Capture the cell that displays the provided text and extract its [x, y] central coordinate. 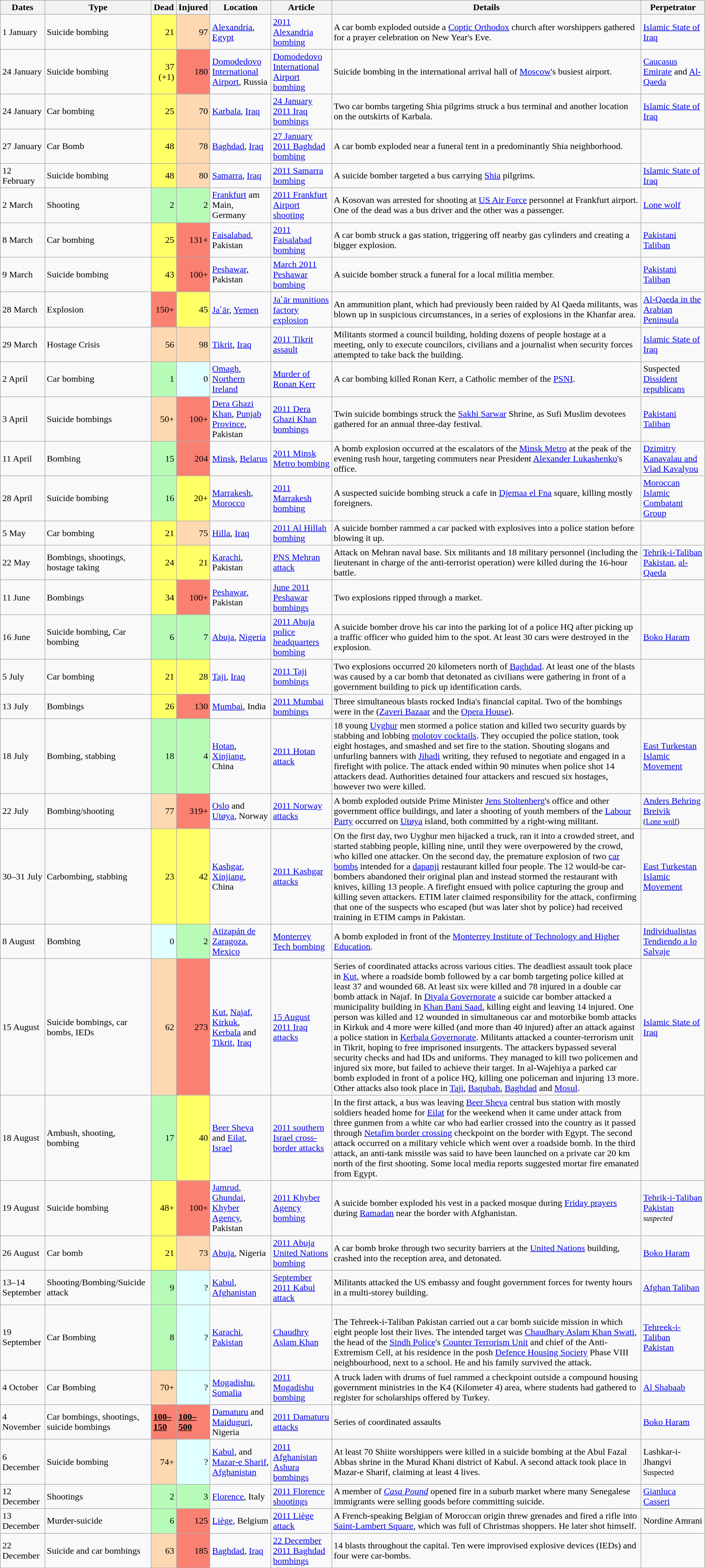
22 May [23, 562]
24 [164, 562]
56 [164, 344]
Jaʿār munitions factory explosion [301, 309]
Militants attacked the US embassy and fought government forces for twenty hours in a multi-storey building. [487, 1288]
Two car bombs targeting Shia pilgrims struck a bus terminal and another location on the outskirts of Karbala. [487, 111]
28 March [23, 309]
Al Shabaab [673, 1387]
Samarra, Iraq [241, 175]
3 April [23, 419]
2011 Alexandria bombing [301, 32]
Minsk, Belarus [241, 459]
2011 Florence shootings [301, 1496]
Frankfurt am Main, Germany [241, 205]
18 July [23, 756]
Dates [23, 8]
Lashkar-i-JhangviSuspected [673, 1461]
70 [193, 111]
Tehrik-i-Taliban Pakistan suspected [673, 1208]
Bombing, stabbing [98, 756]
A suspected suicide bombing struck a cafe in Djemaa el Fna square, killing mostly foreigners. [487, 498]
Two explosions ripped through a market. [487, 597]
4 November [23, 1422]
Florence, Italy [241, 1496]
43 [164, 274]
22 July [23, 811]
2011 Minsk Metro bombing [301, 459]
Lone wolf [673, 205]
37 (+1) [164, 72]
2011 Frankfurt Airport shooting [301, 205]
7 [193, 637]
8 March [23, 240]
A suicide bomber exploded his vest in a packed mosque during Friday prayers during Ramadan near the border with Afghanistan. [487, 1208]
13–14 September [23, 1288]
Moroccan Islamic Combatant Group [673, 498]
Domodedovo International Airport, Russia [241, 72]
73 [193, 1253]
40 [193, 1138]
14 blasts throughout the capital. Ten were improvised explosive devices (IEDs) and four were car-bombs. [487, 1550]
13 July [23, 706]
2011 Norway attacks [301, 811]
4 [193, 756]
22 December [23, 1550]
77 [164, 811]
100–500 [193, 1422]
March 2011 Peshawar bombing [301, 274]
26 [164, 706]
A car bomb exploded outside a Coptic Orthodox church after worshippers gathered for a prayer celebration on New Year's Eve. [487, 32]
1 January [23, 32]
Hilla, Iraq [241, 533]
A car bomb exploded near a funeral tent in a predominantly Shia neighborhood. [487, 146]
A car bombing killed Ronan Kerr, a Catholic member of the PSNI. [487, 379]
Shooting/Bombing/Suicide attack [98, 1288]
Tikrit, Iraq [241, 344]
Three simultaneous blasts rocked India's financial capital. Two of the bombings were in the (Zaveri Bazaar and the Opera House). [487, 706]
A suicide bomber struck a funeral for a local militia member. [487, 274]
28 [193, 677]
9 March [23, 274]
Kabul, and Mazar-e Sharif, Afghanistan [241, 1461]
Dera Ghazi Khan, Punjab Province, Pakistan [241, 419]
Perpetrator [673, 8]
2011 Hotan attack [301, 756]
Ambush, shooting, bombing [98, 1138]
27 January 2011 Baghdad bombing [301, 146]
2011 Khyber Agency bombing [301, 1208]
42 [193, 876]
Hostage Crisis [98, 344]
15 [164, 459]
26 August [23, 1253]
Location [241, 8]
A suicide bomber targeted a bus carrying Shia pilgrims. [487, 175]
Explosion [98, 309]
Beer Sheva and Eilat, Israel [241, 1138]
PNS Mehran attack [301, 562]
Bombing/shooting [98, 811]
100–150 [164, 1422]
18 August [23, 1138]
319+ [193, 811]
4 October [23, 1387]
Bombings, shootings, hostage taking [98, 562]
180 [193, 72]
5 May [23, 533]
48+ [164, 1208]
78 [193, 146]
Type [98, 8]
15 August [23, 1027]
Anders Behring Breivik (Lone wolf) [673, 811]
A member of Casa Pound opened fire in a suburb market where many Senegalese immigrants were selling goods before committing suicide. [487, 1496]
12 February [23, 175]
Individualistas Tendiendo a lo Salvaje [673, 942]
Caucasus Emirate and Al-Qaeda [673, 72]
Tehrik-i-Taliban Pakistan, al-Qaeda [673, 562]
A suicide bomber rammed a car packed with explosives into a police station before blowing it up. [487, 533]
Jamrud, Ghundai, Khyber Agency, Pakistan [241, 1208]
2011 Kashgar attacks [301, 876]
11 June [23, 597]
Nordine Amrani [673, 1521]
2011 Marrakesh bombing [301, 498]
70+ [164, 1387]
3 [193, 1496]
Suicide bombings [98, 419]
2011 Dera Ghazi Khan bombings [301, 419]
Twin suicide bombings struck the Sakhi Sarwar Shrine, as Sufi Muslim devotees gathered for an annual three-day festival. [487, 419]
204 [193, 459]
Suspected Dissident republicans [673, 379]
Shootings [98, 1496]
Tehreek-i-Taliban Pakistan [673, 1337]
15 August 2011 Iraq attacks [301, 1027]
130 [193, 706]
98 [193, 344]
Kut, Najaf, Kirkuk, Kerbala and Tikrit, Iraq [241, 1027]
2011 Taji bombings [301, 677]
150+ [164, 309]
97 [193, 32]
Marrakesh, Morocco [241, 498]
Mumbai, India [241, 706]
Article [301, 8]
2011 Faisalabad bombing [301, 240]
1 [164, 379]
Details [487, 8]
Series of coordinated assaults [487, 1422]
2011 Afghanistan Ashura bombings [301, 1461]
Car bombings, shootings, suicide bombings [98, 1422]
2011 Damaturu attacks [301, 1422]
45 [193, 309]
2011 Abuja United Nations bombing [301, 1253]
2011 Tikrit assault [301, 344]
80 [193, 175]
2011 southern Israel cross-border attacks [301, 1138]
20+ [193, 498]
34 [164, 597]
Shooting [98, 205]
27 January [23, 146]
23 [164, 876]
A bomb exploded in front of the Monterrey Institute of Technology and Higher Education. [487, 942]
Omagh, Northern Ireland [241, 379]
2 March [23, 205]
2011 Mogadishu bombing [301, 1387]
50+ [164, 419]
5 July [23, 677]
Alexandria, Egypt [241, 32]
19 August [23, 1208]
2011 Liège attack [301, 1521]
Mogadishu, Somalia [241, 1387]
16 [164, 498]
Taji, Iraq [241, 677]
Murder of Ronan Kerr [301, 379]
8 August [23, 942]
9 [164, 1288]
Oslo and Utøya, Norway [241, 811]
Suicide and car bombings [98, 1550]
62 [164, 1027]
30–31 July [23, 876]
Dead [164, 8]
September 2011 Kabul attack [301, 1288]
Car Bomb [98, 146]
Chaudhry Aslam Khan [301, 1337]
18 [164, 756]
Gianluca Casseri [673, 1496]
Karbala, Iraq [241, 111]
Dzimitry Kanavalau and Vlad Kavalyou [673, 459]
2011 Al Hillah bombing [301, 533]
Afghan Taliban [673, 1288]
Faisalabad, Pakistan [241, 240]
Injured [193, 8]
Jaʿār, Yemen [241, 309]
Kashgar, Xinjiang, China [241, 876]
125 [193, 1521]
Suicide bombing in the international arrival hall of Moscow's busiest airport. [487, 72]
24 January 2011 Iraq bombings [301, 111]
28 April [23, 498]
Al-Qaeda in the Arabian Peninsula [673, 309]
June 2011 Peshawar bombings [301, 597]
16 June [23, 637]
22 December 2011 Baghdad bombings [301, 1550]
17 [164, 1138]
6 December [23, 1461]
2 April [23, 379]
8 [164, 1337]
Murder-suicide [98, 1521]
2011 Mumbai bombings [301, 706]
Kabul, Afghanistan [241, 1288]
19 September [23, 1337]
A Kosovan was arrested for shooting at US Air Force personnel at Frankfurt airport. One of the dead was a bus driver and the other was a passenger. [487, 205]
2011 Abuja police headquarters bombing [301, 637]
63 [164, 1550]
Suicide bombings, car bombs, IEDs [98, 1027]
Liège, Belgium [241, 1521]
A car bomb broke through two security barriers at the United Nations building, crashed into the reception area, and detonated. [487, 1253]
74+ [164, 1461]
11 April [23, 459]
Monterrey Tech bombing [301, 942]
Damaturu and Maiduguri, Nigeria [241, 1422]
75 [193, 533]
273 [193, 1027]
Car bomb [98, 1253]
13 December [23, 1521]
Atizapán de Zaragoza, Mexico [241, 942]
185 [193, 1550]
131+ [193, 240]
29 March [23, 344]
12 December [23, 1496]
Suicide bombing, Car bombing [98, 637]
Domodedovo International Airport bombing [301, 72]
A car bomb struck a gas station, triggering off nearby gas cylinders and creating a bigger explosion. [487, 240]
Hotan, Xinjiang, China [241, 756]
2011 Samarra bombing [301, 175]
Carbombing, stabbing [98, 876]
